Locate the cell with the specified text and output its (X, Y) center coordinate. 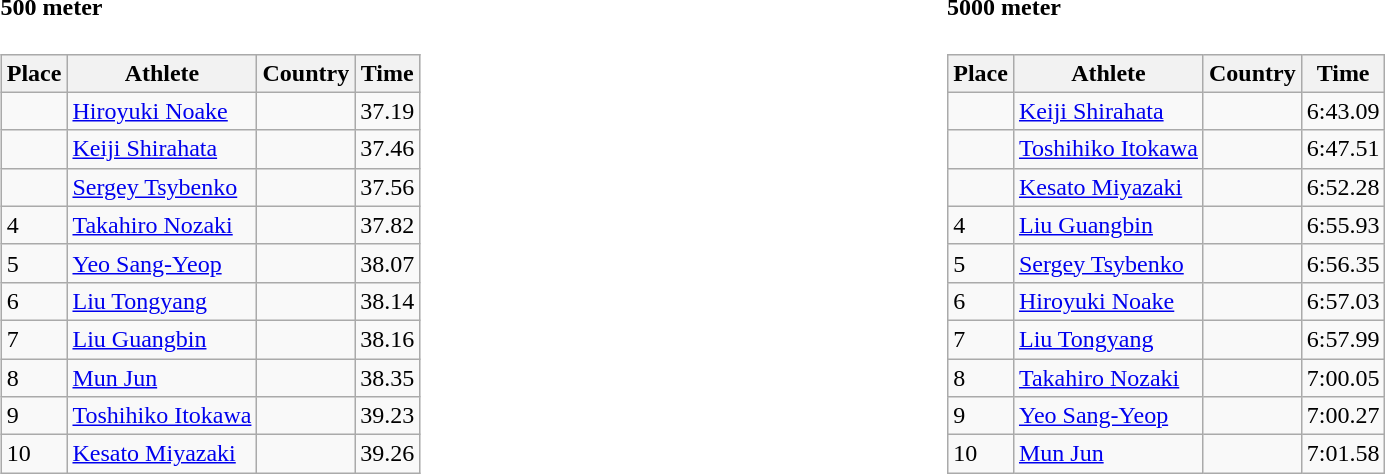
37.46 (388, 149)
39.23 (388, 416)
6:47.51 (1343, 149)
6:43.09 (1343, 111)
38.07 (388, 263)
6:56.35 (1343, 263)
7:00.05 (1343, 378)
37.82 (388, 225)
38.14 (388, 301)
6:57.03 (1343, 301)
6:55.93 (1343, 225)
7:00.27 (1343, 416)
38.16 (388, 339)
37.56 (388, 187)
6:57.99 (1343, 339)
37.19 (388, 111)
7:01.58 (1343, 454)
6:52.28 (1343, 187)
38.35 (388, 378)
39.26 (388, 454)
